Return the [X, Y] coordinate for the center point of the cell that contains the specified text.  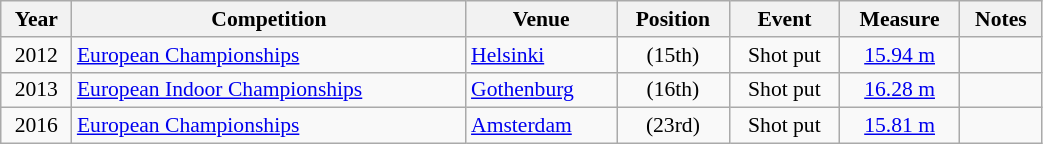
Measure [900, 19]
2013 [36, 90]
Competition [269, 19]
Event [784, 19]
16.28 m [900, 90]
(23rd) [674, 126]
(15th) [674, 55]
2012 [36, 55]
Position [674, 19]
Amsterdam [542, 126]
(16th) [674, 90]
Year [36, 19]
Notes [1001, 19]
15.94 m [900, 55]
Venue [542, 19]
Gothenburg [542, 90]
Helsinki [542, 55]
15.81 m [900, 126]
European Indoor Championships [269, 90]
2016 [36, 126]
